Capture the cell that displays the provided text and extract its [x, y] central coordinate. 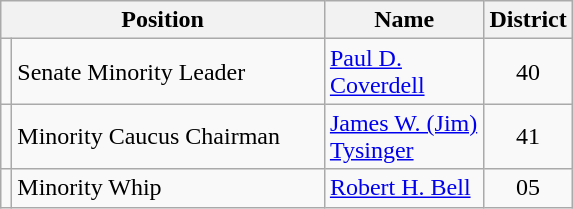
Minority Caucus Chairman [168, 136]
Robert H. Bell [404, 188]
40 [528, 72]
41 [528, 136]
Name [404, 20]
Paul D. Coverdell [404, 72]
James W. (Jim) Tysinger [404, 136]
Minority Whip [168, 188]
Senate Minority Leader [168, 72]
District [528, 20]
05 [528, 188]
Position [163, 20]
